From the cell containing the given text, extract its center point as (x, y) coordinate. 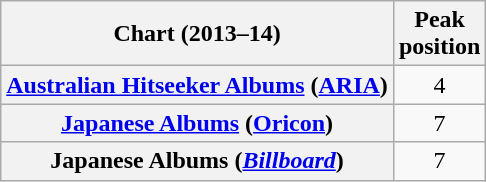
Japanese Albums (Oricon) (198, 123)
Chart (2013–14) (198, 34)
Japanese Albums (Billboard) (198, 161)
4 (439, 85)
Peakposition (439, 34)
Australian Hitseeker Albums (ARIA) (198, 85)
